Scan for the cell matching the given text and deliver its [x, y] coordinate at center. 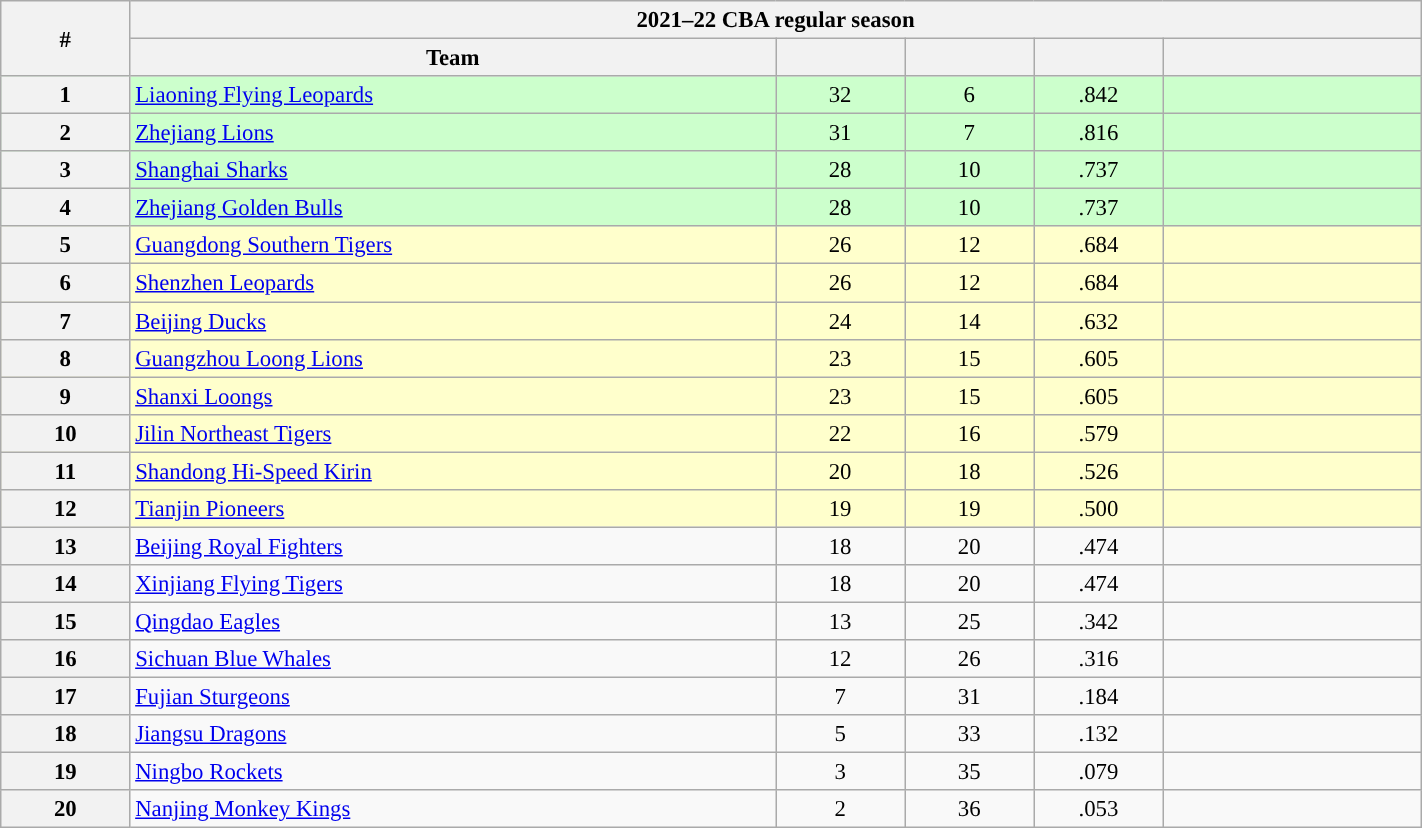
.632 [1098, 321]
Beijing Ducks [453, 321]
1 [66, 95]
2021–22 CBA regular season [776, 20]
9 [66, 396]
.526 [1098, 471]
Guangdong Southern Tigers [453, 245]
Sichuan Blue Whales [453, 659]
Qingdao Eagles [453, 621]
Zhejiang Lions [453, 133]
.132 [1098, 734]
Beijing Royal Fighters [453, 546]
11 [66, 471]
Tianjin Pioneers [453, 509]
22 [840, 433]
Zhejiang Golden Bulls [453, 208]
24 [840, 321]
8 [66, 358]
Xinjiang Flying Tigers [453, 584]
Shanxi Loongs [453, 396]
.053 [1098, 809]
Shanghai Sharks [453, 170]
.500 [1098, 509]
.316 [1098, 659]
.579 [1098, 433]
.816 [1098, 133]
.184 [1098, 697]
Guangzhou Loong Lions [453, 358]
.342 [1098, 621]
Nanjing Monkey Kings [453, 809]
.842 [1098, 95]
Fujian Sturgeons [453, 697]
Team [453, 58]
36 [970, 809]
Shandong Hi-Speed Kirin [453, 471]
Jilin Northeast Tigers [453, 433]
33 [970, 734]
.079 [1098, 772]
17 [66, 697]
Shenzhen Leopards [453, 283]
Liaoning Flying Leopards [453, 95]
4 [66, 208]
# [66, 38]
35 [970, 772]
32 [840, 95]
Jiangsu Dragons [453, 734]
25 [970, 621]
Ningbo Rockets [453, 772]
